Determine the [x, y] coordinate at the center of the cell enclosing the given text.  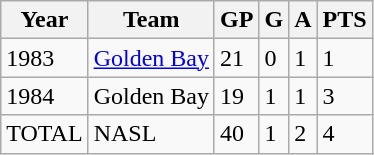
GP [236, 20]
0 [274, 58]
19 [236, 96]
1983 [44, 58]
Year [44, 20]
A [303, 20]
G [274, 20]
TOTAL [44, 134]
NASL [151, 134]
4 [344, 134]
Team [151, 20]
21 [236, 58]
3 [344, 96]
1984 [44, 96]
2 [303, 134]
PTS [344, 20]
40 [236, 134]
